For the text-containing cell, return its midpoint in [X, Y] coordinate format. 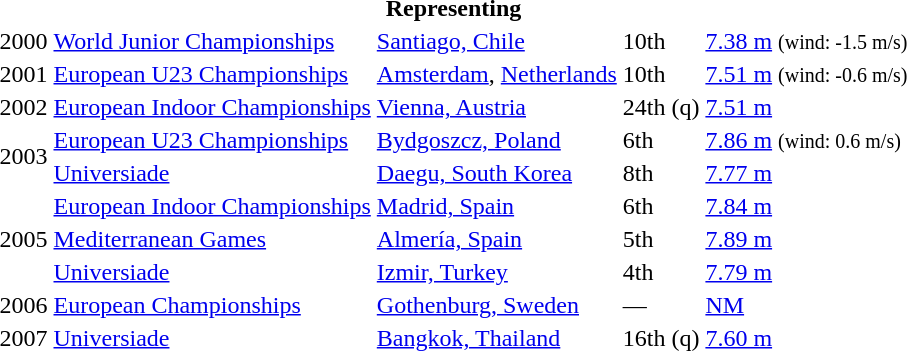
4th [661, 272]
Almería, Spain [496, 239]
Bydgoszcz, Poland [496, 140]
Daegu, South Korea [496, 173]
World Junior Championships [212, 41]
8th [661, 173]
Amsterdam, Netherlands [496, 74]
Gothenburg, Sweden [496, 305]
Izmir, Turkey [496, 272]
Santiago, Chile [496, 41]
Madrid, Spain [496, 206]
Mediterranean Games [212, 239]
European Championships [212, 305]
Vienna, Austria [496, 107]
5th [661, 239]
— [661, 305]
24th (q) [661, 107]
